Scan for the cell matching the given text and deliver its (X, Y) coordinate at center. 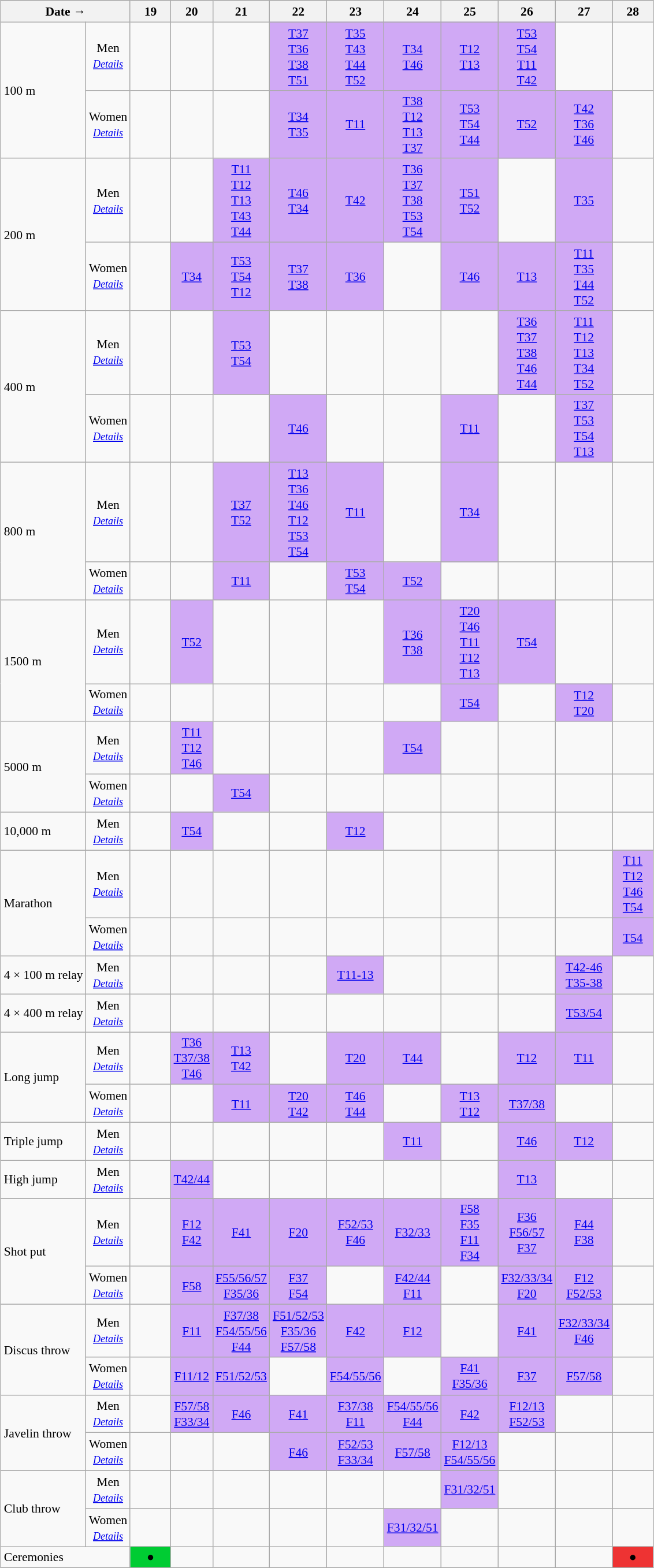
F37/38F11 (356, 1414)
20 (192, 12)
T36 (356, 276)
24 (413, 12)
T53T54T12 (241, 276)
F32/33/34F20 (527, 1286)
Long jump (44, 1077)
T53T54T11T42 (527, 56)
23 (356, 12)
Ceremonies (66, 1557)
22 (298, 12)
F54/55/56F44 (413, 1414)
800 m (44, 531)
T11-13 (356, 975)
T20T46T11T12T13 (470, 641)
T37T52 (241, 512)
F12F52/53 (584, 1286)
T12T13 (470, 56)
T36T37/38T46 (192, 1058)
T53/54 (584, 1013)
Date → (66, 12)
F37/38 F54/55/56F44 (241, 1331)
F42/44F11 (413, 1286)
F52/53F33/34 (356, 1452)
T34T35 (298, 124)
4 × 400 m relay (44, 1013)
F12F42 (192, 1232)
F58F35F11F34 (470, 1232)
T37T36T38T51 (298, 56)
F54/55/56 (356, 1376)
F51/52/53F35/36F57/58 (298, 1331)
T36T37T38T53T54 (413, 200)
F57/58F33/34 (192, 1414)
100 m (44, 90)
25 (470, 12)
T11T12T13T43T44 (241, 200)
Discus throw (44, 1349)
F44F38 (584, 1232)
F58 (192, 1286)
F12 (413, 1331)
T34T46 (413, 56)
T13T36T46T12T53T54 (298, 512)
T42 (356, 200)
T20 (356, 1058)
T35 (584, 200)
Shot put (44, 1251)
T12T20 (584, 703)
F12/13F52/53 (527, 1414)
T38T12T13T37 (413, 124)
10,000 m (44, 831)
Club throw (44, 1509)
F51/52/53 (241, 1376)
T35T43T44T52 (356, 56)
Marathon (44, 903)
5000 m (44, 767)
High jump (44, 1179)
26 (527, 12)
F11 (192, 1331)
4 × 100 m relay (44, 975)
T42/44 (192, 1179)
F11/12 (192, 1376)
T46T44 (356, 1104)
T36T38 (413, 641)
F32/33/34F46 (584, 1331)
T42T36T46 (584, 124)
F32/33 (413, 1232)
T37T38 (298, 276)
T11T35T44T52 (584, 276)
F12/13F54/55/56 (470, 1452)
T37T53T54T13 (584, 428)
T36T37T38T46T44 (527, 352)
T13T12 (470, 1104)
Triple jump (44, 1141)
1500 m (44, 661)
T11T12T13T34T52 (584, 352)
28 (633, 12)
T46T34 (298, 200)
T13T42 (241, 1058)
F20 (298, 1232)
Javelin throw (44, 1432)
400 m (44, 386)
F36F56/57F37 (527, 1232)
T37/38 (527, 1104)
21 (241, 12)
F37F54 (298, 1286)
19 (150, 12)
T11T12T46 (192, 747)
T42-46T35-38 (584, 975)
T11T12T46T54 (633, 884)
T51T52 (470, 200)
F52/53F46 (356, 1232)
200 m (44, 234)
F41F35/36 (470, 1376)
F37 (527, 1376)
F55/56/57F35/36 (241, 1286)
27 (584, 12)
T53T54T44 (470, 124)
T20T42 (298, 1104)
T44 (413, 1058)
